Find where the given text appears and provide that cell's center as (x, y) coordinate. 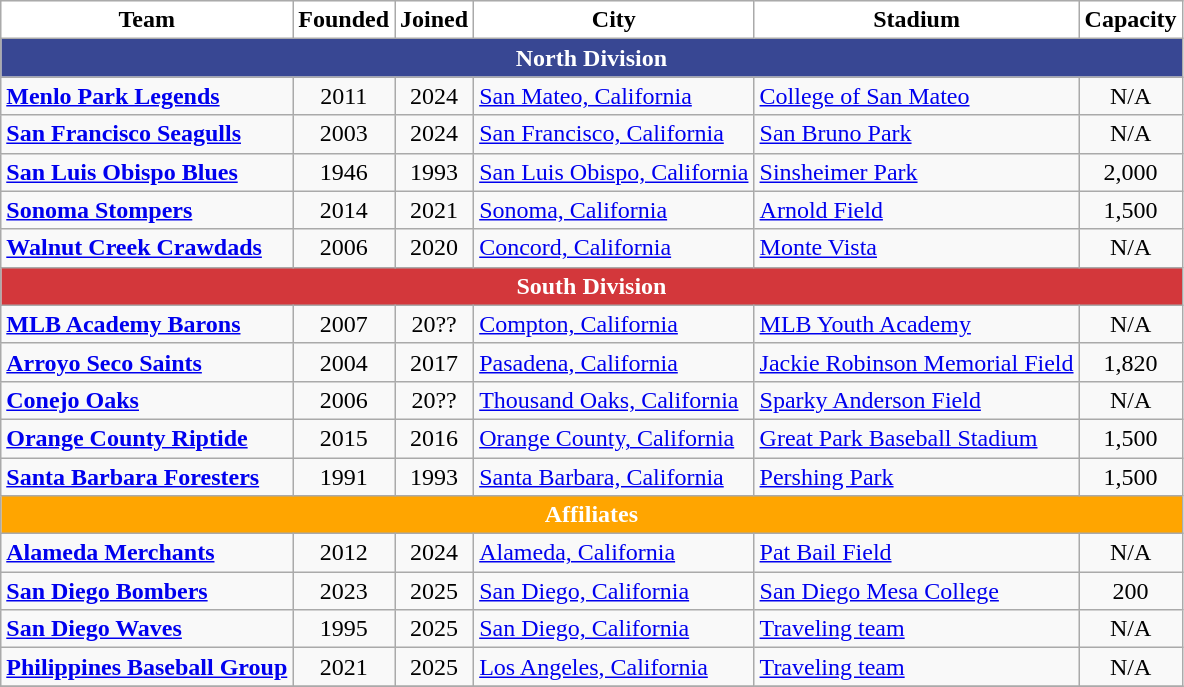
2,000 (1130, 172)
Compton, California (614, 324)
Sinsheimer Park (916, 172)
Alameda Merchants (147, 553)
Santa Barbara, California (614, 477)
San Francisco Seagulls (147, 134)
1995 (344, 629)
Sparky Anderson Field (916, 400)
Sonoma, California (614, 210)
Stadium (916, 20)
Monte Vista (916, 248)
Menlo Park Legends (147, 96)
2011 (344, 96)
2003 (344, 134)
North Division (592, 58)
College of San Mateo (916, 96)
Santa Barbara Foresters (147, 477)
1,820 (1130, 362)
Pershing Park (916, 477)
Founded (344, 20)
2023 (344, 591)
Arroyo Seco Saints (147, 362)
Arnold Field (916, 210)
San Diego Mesa College (916, 591)
Jackie Robinson Memorial Field (916, 362)
San Diego Bombers (147, 591)
San Francisco, California (614, 134)
2007 (344, 324)
San Luis Obispo Blues (147, 172)
Concord, California (614, 248)
San Bruno Park (916, 134)
2017 (434, 362)
Los Angeles, California (614, 667)
2004 (344, 362)
Sonoma Stompers (147, 210)
Great Park Baseball Stadium (916, 438)
Orange County, California (614, 438)
Capacity (1130, 20)
Affiliates (592, 515)
MLB Academy Barons (147, 324)
Alameda, California (614, 553)
2016 (434, 438)
Pat Bail Field (916, 553)
Thousand Oaks, California (614, 400)
Pasadena, California (614, 362)
MLB Youth Academy (916, 324)
South Division (592, 286)
200 (1130, 591)
San Mateo, California (614, 96)
1991 (344, 477)
San Luis Obispo, California (614, 172)
Walnut Creek Crawdads (147, 248)
San Diego Waves (147, 629)
Conejo Oaks (147, 400)
2012 (344, 553)
2015 (344, 438)
1946 (344, 172)
2020 (434, 248)
2014 (344, 210)
City (614, 20)
Joined (434, 20)
Team (147, 20)
Philippines Baseball Group (147, 667)
Orange County Riptide (147, 438)
